For the text-containing cell, return its midpoint in (X, Y) coordinate format. 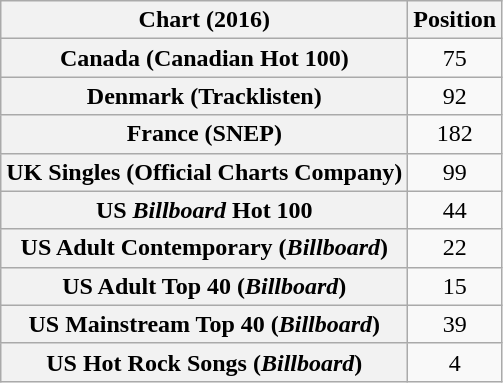
Position (455, 20)
France (SNEP) (204, 134)
44 (455, 210)
182 (455, 134)
US Adult Contemporary (Billboard) (204, 248)
US Adult Top 40 (Billboard) (204, 286)
Canada (Canadian Hot 100) (204, 58)
US Hot Rock Songs (Billboard) (204, 362)
75 (455, 58)
39 (455, 324)
22 (455, 248)
99 (455, 172)
Chart (2016) (204, 20)
4 (455, 362)
15 (455, 286)
US Mainstream Top 40 (Billboard) (204, 324)
Denmark (Tracklisten) (204, 96)
US Billboard Hot 100 (204, 210)
92 (455, 96)
UK Singles (Official Charts Company) (204, 172)
